Return (X, Y) of the center of cell containing provided text 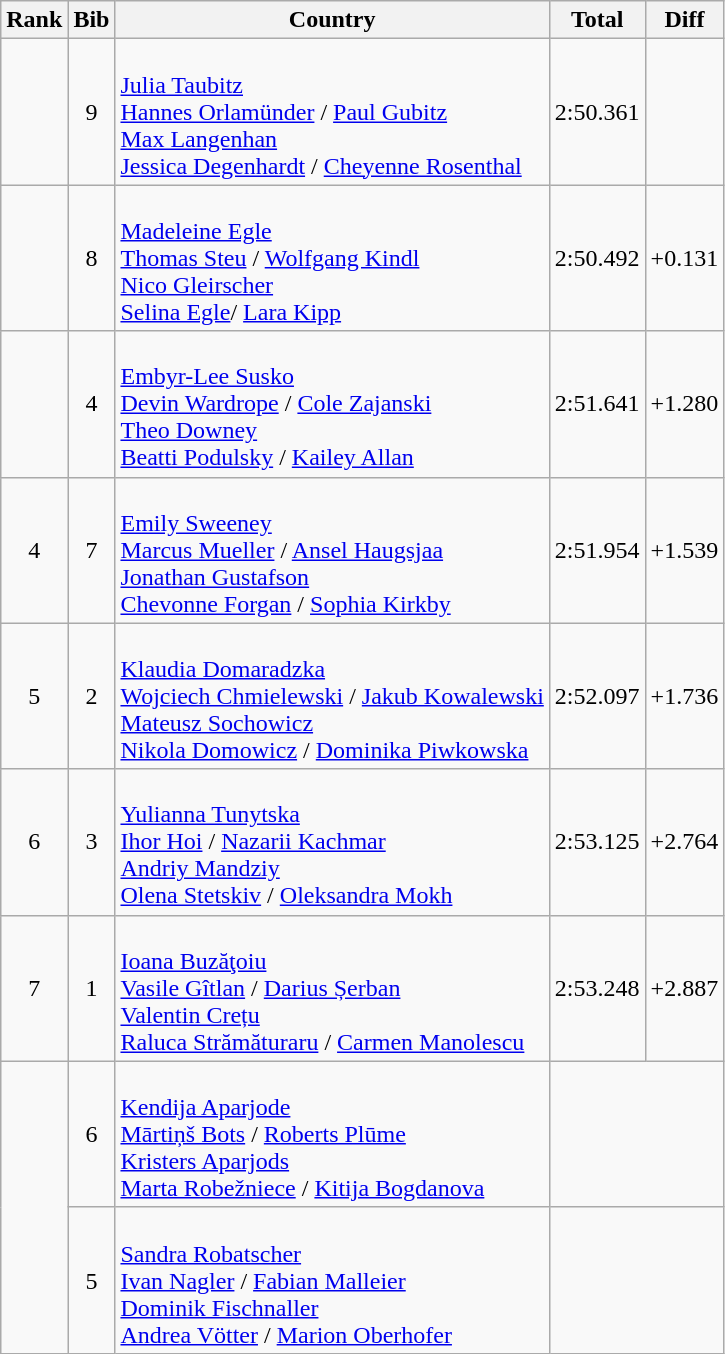
Julia TaubitzHannes Orlamünder / Paul GubitzMax LangenhanJessica Degenhardt / Cheyenne Rosenthal (332, 112)
+0.131 (684, 258)
2:53.248 (597, 988)
2:51.641 (597, 404)
+1.736 (684, 696)
2:52.097 (597, 696)
+2.764 (684, 842)
Embyr-Lee SuskoDevin Wardrope / Cole ZajanskiTheo DowneyBeatti Podulsky / Kailey Allan (332, 404)
Total (597, 20)
Rank (34, 20)
2 (92, 696)
Country (332, 20)
+1.539 (684, 550)
Klaudia DomaradzkaWojciech Chmielewski / Jakub KowalewskiMateusz SochowiczNikola Domowicz / Dominika Piwkowska (332, 696)
2:50.492 (597, 258)
Ioana BuzăţoiuVasile Gîtlan / Darius ȘerbanValentin CrețuRaluca Strămăturaru / Carmen Manolescu (332, 988)
Yulianna TunytskaIhor Hoi / Nazarii KachmarAndriy MandziyOlena Stetskiv / Oleksandra Mokh (332, 842)
2:50.361 (597, 112)
+2.887 (684, 988)
Bib (92, 20)
+1.280 (684, 404)
8 (92, 258)
Emily SweeneyMarcus Mueller / Ansel HaugsjaaJonathan GustafsonChevonne Forgan / Sophia Kirkby (332, 550)
2:51.954 (597, 550)
Diff (684, 20)
3 (92, 842)
Kendija AparjodeMārtiņš Bots / Roberts PlūmeKristers AparjodsMarta Robežniece / Kitija Bogdanova (332, 1134)
Madeleine EgleThomas Steu / Wolfgang KindlNico GleirscherSelina Egle/ Lara Kipp (332, 258)
9 (92, 112)
Sandra RobatscherIvan Nagler / Fabian MalleierDominik FischnallerAndrea Vötter / Marion Oberhofer (332, 1280)
2:53.125 (597, 842)
1 (92, 988)
